Locate the cell with the specified text and output its [x, y] center coordinate. 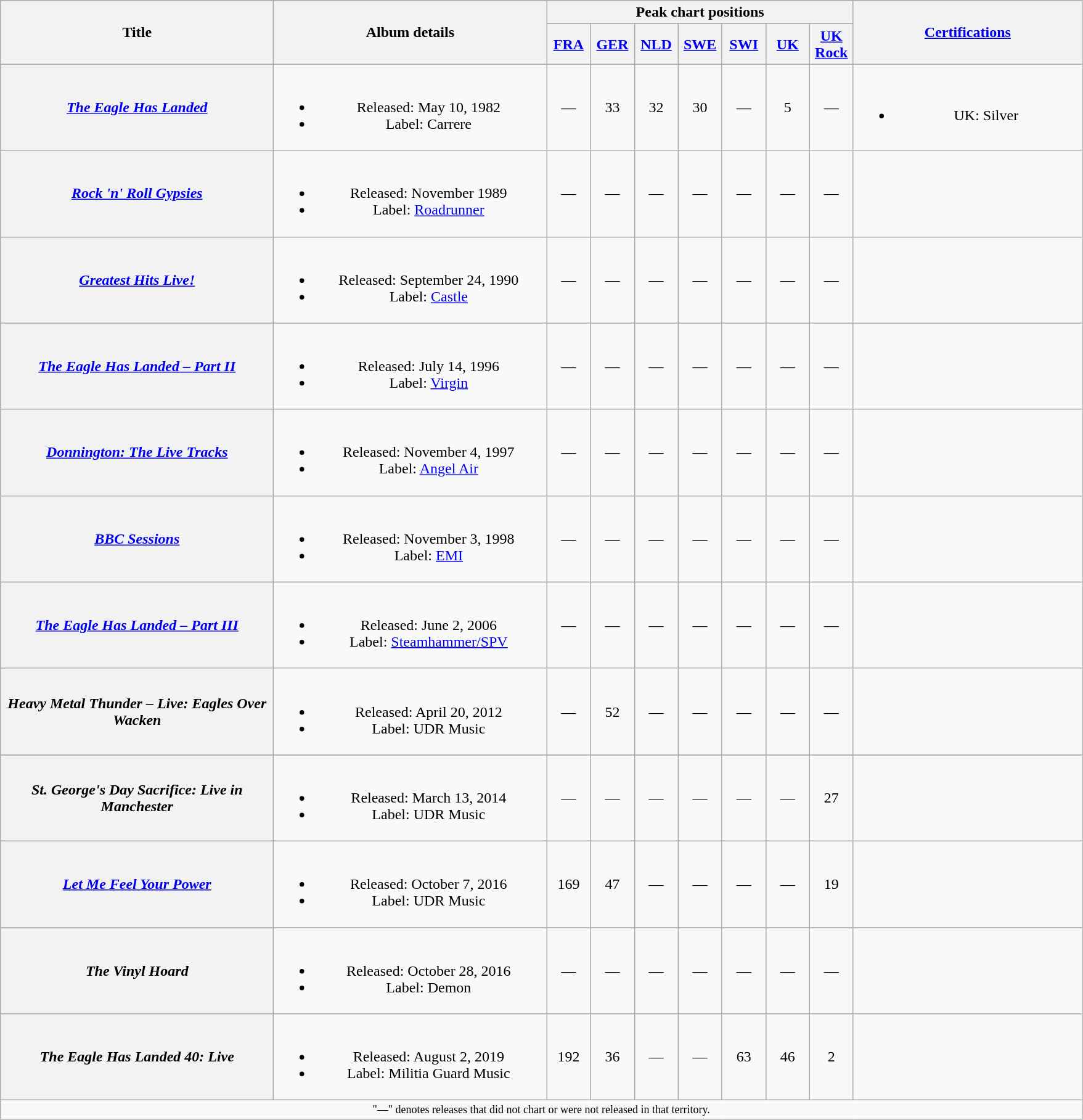
52 [613, 711]
Released: August 2, 2019Label: Militia Guard Music [411, 1057]
Peak chart positions [700, 12]
Released: July 14, 1996Label: Virgin [411, 366]
Let Me Feel Your Power [137, 884]
The Vinyl Hoard [137, 970]
Released: November 4, 1997Label: Angel Air [411, 452]
The Eagle Has Landed [137, 107]
The Eagle Has Landed – Part III [137, 625]
BBC Sessions [137, 539]
Title [137, 32]
UK: Silver [968, 107]
Heavy Metal Thunder – Live: Eagles Over Wacken [137, 711]
Released: May 10, 1982Label: Carrere [411, 107]
Released: June 2, 2006Label: Steamhammer/SPV [411, 625]
UK [788, 44]
FRA [568, 44]
192 [568, 1057]
UK Rock [831, 44]
63 [743, 1057]
The Eagle Has Landed 40: Live [137, 1057]
SWE [700, 44]
Released: November 1989Label: Roadrunner [411, 194]
19 [831, 884]
47 [613, 884]
Greatest Hits Live! [137, 280]
Album details [411, 32]
Donnington: The Live Tracks [137, 452]
St. George's Day Sacrifice: Live in Manchester [137, 798]
30 [700, 107]
Released: October 7, 2016Label: UDR Music [411, 884]
"—" denotes releases that did not chart or were not released in that territory. [541, 1110]
169 [568, 884]
33 [613, 107]
Released: October 28, 2016Label: Demon [411, 970]
36 [613, 1057]
NLD [656, 44]
Released: November 3, 1998Label: EMI [411, 539]
Released: September 24, 1990Label: Castle [411, 280]
46 [788, 1057]
SWI [743, 44]
Certifications [968, 32]
Rock 'n' Roll Gypsies [137, 194]
32 [656, 107]
5 [788, 107]
Released: March 13, 2014Label: UDR Music [411, 798]
2 [831, 1057]
27 [831, 798]
The Eagle Has Landed – Part II [137, 366]
GER [613, 44]
Released: April 20, 2012Label: UDR Music [411, 711]
